Output the [X, Y] coordinate of the center of the cell containing the given text.  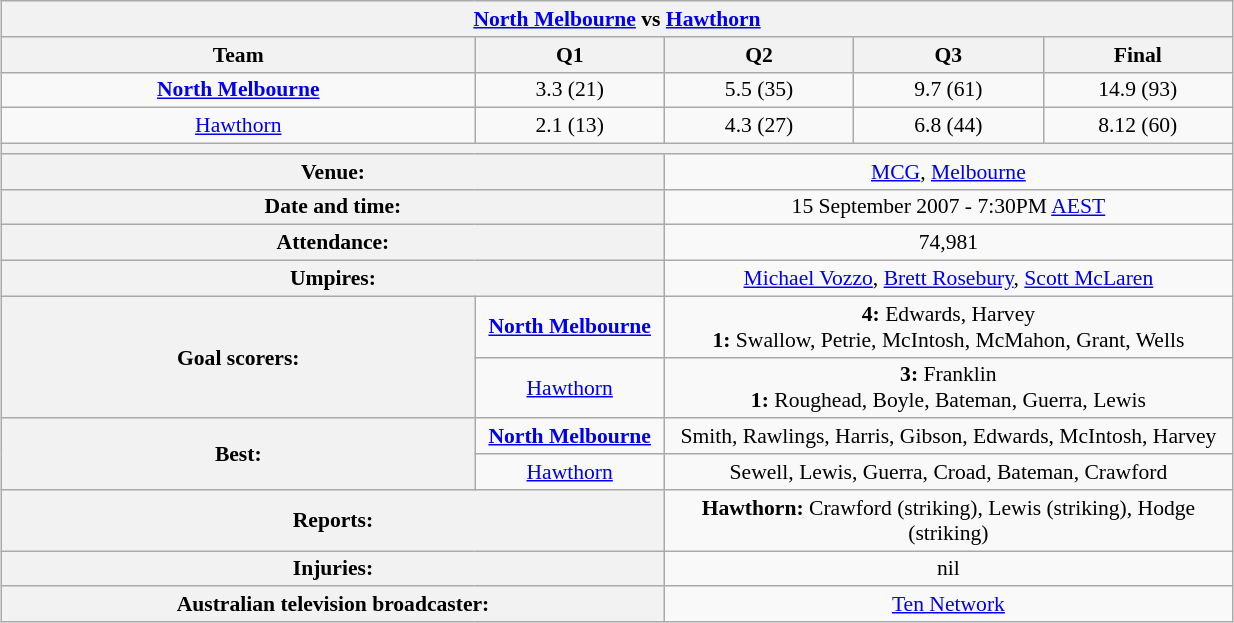
15 September 2007 - 7:30PM AEST [948, 207]
6.8 (44) [948, 126]
Hawthorn: Crawford (striking), Lewis (striking), Hodge (striking) [948, 520]
3.3 (21) [570, 90]
Australian television broadcaster: [334, 605]
nil [948, 569]
Goal scorers: [238, 357]
Venue: [334, 172]
North Melbourne vs Hawthorn [618, 19]
Date and time: [334, 207]
Injuries: [334, 569]
Q1 [570, 55]
Michael Vozzo, Brett Rosebury, Scott McLaren [948, 279]
Q3 [948, 55]
Ten Network [948, 605]
Umpires: [334, 279]
74,981 [948, 243]
MCG, Melbourne [948, 172]
Final [1138, 55]
8.12 (60) [1138, 126]
Team [238, 55]
4: Edwards, Harvey1: Swallow, Petrie, McIntosh, McMahon, Grant, Wells [948, 326]
Best: [238, 454]
Q2 [758, 55]
3: Franklin1: Roughead, Boyle, Bateman, Guerra, Lewis [948, 388]
Smith, Rawlings, Harris, Gibson, Edwards, McIntosh, Harvey [948, 437]
Sewell, Lewis, Guerra, Croad, Bateman, Crawford [948, 472]
9.7 (61) [948, 90]
Attendance: [334, 243]
5.5 (35) [758, 90]
4.3 (27) [758, 126]
Reports: [334, 520]
14.9 (93) [1138, 90]
2.1 (13) [570, 126]
